Pinpoint the cell where the given text exists, returning its (X, Y) midpoint coordinate. 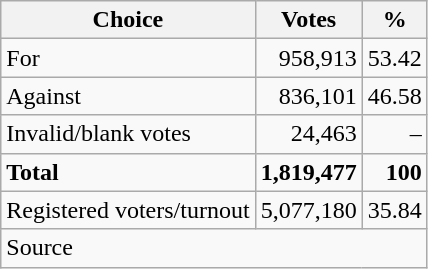
53.42 (394, 58)
Votes (308, 20)
For (128, 58)
Against (128, 96)
24,463 (308, 134)
1,819,477 (308, 172)
Source (214, 248)
100 (394, 172)
Invalid/blank votes (128, 134)
% (394, 20)
Registered voters/turnout (128, 210)
46.58 (394, 96)
958,913 (308, 58)
– (394, 134)
Choice (128, 20)
5,077,180 (308, 210)
836,101 (308, 96)
Total (128, 172)
35.84 (394, 210)
